Find where the given text appears and provide that cell's center as [X, Y] coordinate. 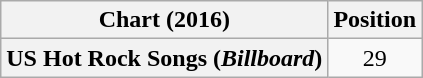
29 [375, 58]
US Hot Rock Songs (Billboard) [164, 58]
Position [375, 20]
Chart (2016) [164, 20]
